Scan for the cell matching the given text and deliver its [X, Y] coordinate at center. 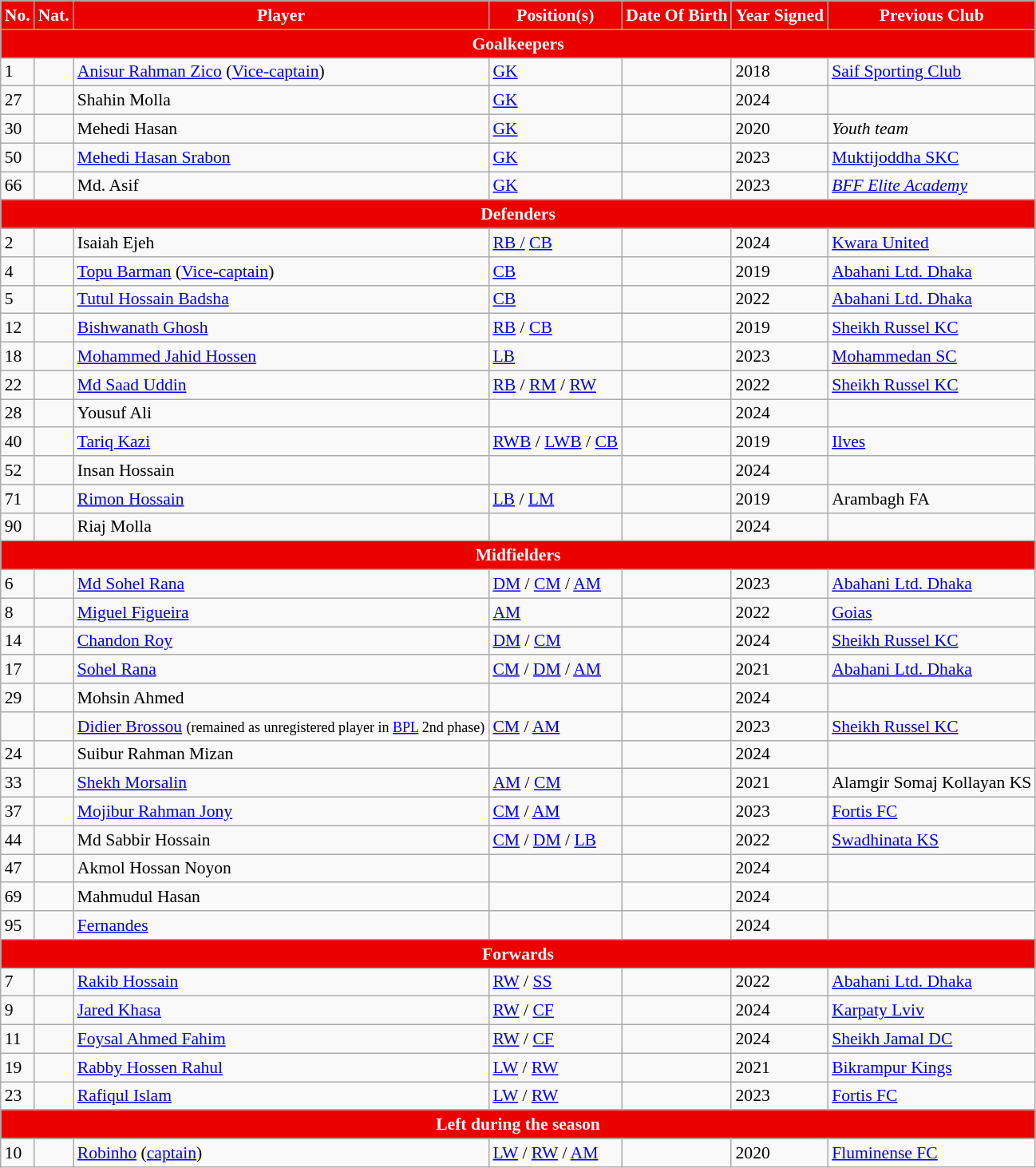
Left during the season [519, 1125]
Jared Khasa [281, 1011]
71 [18, 499]
CM / DM / LB [556, 840]
Miguel Figueira [281, 612]
Midfielders [519, 556]
Mohammedan SC [931, 357]
Chandon Roy [281, 641]
LB / LM [556, 499]
No. [18, 15]
Tariq Kazi [281, 442]
Year Signed [779, 15]
9 [18, 1011]
33 [18, 783]
BFF Elite Academy [931, 186]
CM / DM / AM [556, 670]
RWB / LWB / CB [556, 442]
Previous Club [931, 15]
Akmol Hossan Noyon [281, 869]
1 [18, 72]
Arambagh FA [931, 499]
Anisur Rahman Zico (Vice-captain) [281, 72]
Didier Brossou (remained as unregistered player in BPL 2nd phase) [281, 727]
Rimon Hossain [281, 499]
23 [18, 1096]
Forwards [519, 954]
Md Saad Uddin [281, 385]
Md Sabbir Hossain [281, 840]
Swadhinata KS [931, 840]
27 [18, 101]
Alamgir Somaj Kollayan KS [931, 783]
Goias [931, 612]
18 [18, 357]
AM [556, 612]
Mehedi Hasan [281, 129]
Mohammed Jahid Hossen [281, 357]
Robinho (captain) [281, 1153]
69 [18, 897]
Rabby Hossen Rahul [281, 1067]
Insan Hossain [281, 470]
Shekh Morsalin [281, 783]
Date Of Birth [677, 15]
Fluminense FC [931, 1153]
DM / CM / AM [556, 584]
5 [18, 299]
Isaiah Ejeh [281, 243]
Sohel Rana [281, 670]
Muktijoddha SKC [931, 157]
30 [18, 129]
Mojibur Rahman Jony [281, 812]
44 [18, 840]
95 [18, 925]
AM / CM [556, 783]
Player [281, 15]
Mehedi Hasan Srabon [281, 157]
2018 [779, 72]
47 [18, 869]
Goalkeepers [519, 44]
2 [18, 243]
14 [18, 641]
Riaj Molla [281, 527]
LB [556, 357]
RW / SS [556, 982]
LW / RW / AM [556, 1153]
4 [18, 271]
10 [18, 1153]
Kwara United [931, 243]
RB / RM / RW [556, 385]
Karpaty Lviv [931, 1011]
28 [18, 414]
Yousuf Ali [281, 414]
12 [18, 328]
66 [18, 186]
29 [18, 698]
24 [18, 754]
52 [18, 470]
19 [18, 1067]
Md Sohel Rana [281, 584]
40 [18, 442]
DM / CM [556, 641]
Bishwanath Ghosh [281, 328]
7 [18, 982]
Rakib Hossain [281, 982]
6 [18, 584]
Defenders [519, 215]
37 [18, 812]
Youth team [931, 129]
Mohsin Ahmed [281, 698]
50 [18, 157]
Md. Asif [281, 186]
8 [18, 612]
Saif Sporting Club [931, 72]
11 [18, 1039]
Sheikh Jamal DC [931, 1039]
Topu Barman (Vice-captain) [281, 271]
Position(s) [556, 15]
Tutul Hossain Badsha [281, 299]
Bikrampur Kings [931, 1067]
22 [18, 385]
Ilves [931, 442]
Fernandes [281, 925]
17 [18, 670]
Mahmudul Hasan [281, 897]
Suibur Rahman Mizan [281, 754]
Nat. [54, 15]
90 [18, 527]
Foysal Ahmed Fahim [281, 1039]
Shahin Molla [281, 101]
Rafiqul Islam [281, 1096]
